Return the [X, Y] coordinate for the center point of the cell that contains the specified text.  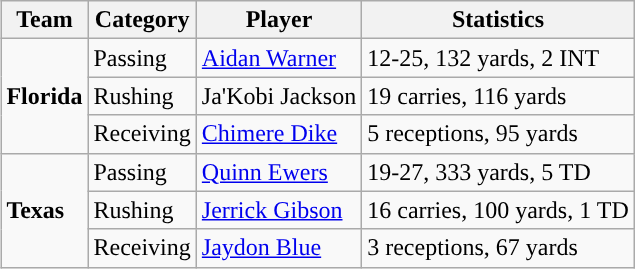
Jaydon Blue [278, 248]
Statistics [498, 20]
Aidan Warner [278, 58]
Player [278, 20]
19-27, 333 yards, 5 TD [498, 172]
19 carries, 116 yards [498, 96]
Team [44, 20]
5 receptions, 95 yards [498, 134]
Category [142, 20]
Chimere Dike [278, 134]
Jerrick Gibson [278, 210]
Florida [44, 96]
Texas [44, 210]
Ja'Kobi Jackson [278, 96]
12-25, 132 yards, 2 INT [498, 58]
Quinn Ewers [278, 172]
16 carries, 100 yards, 1 TD [498, 210]
3 receptions, 67 yards [498, 248]
